Find where the given text appears and provide that cell's center as (x, y) coordinate. 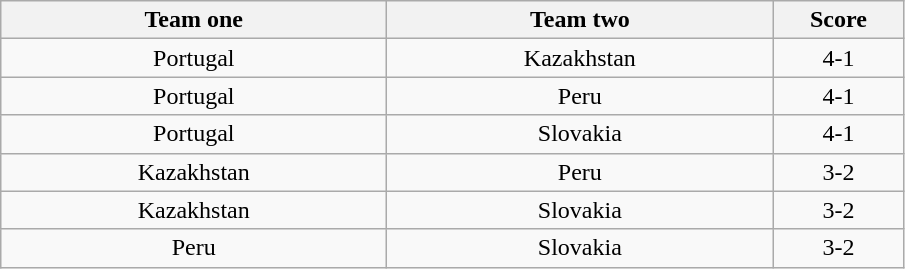
Team two (580, 20)
Score (838, 20)
Team one (194, 20)
